Provide the (X, Y) coordinate of the cell's center where the given text is located.  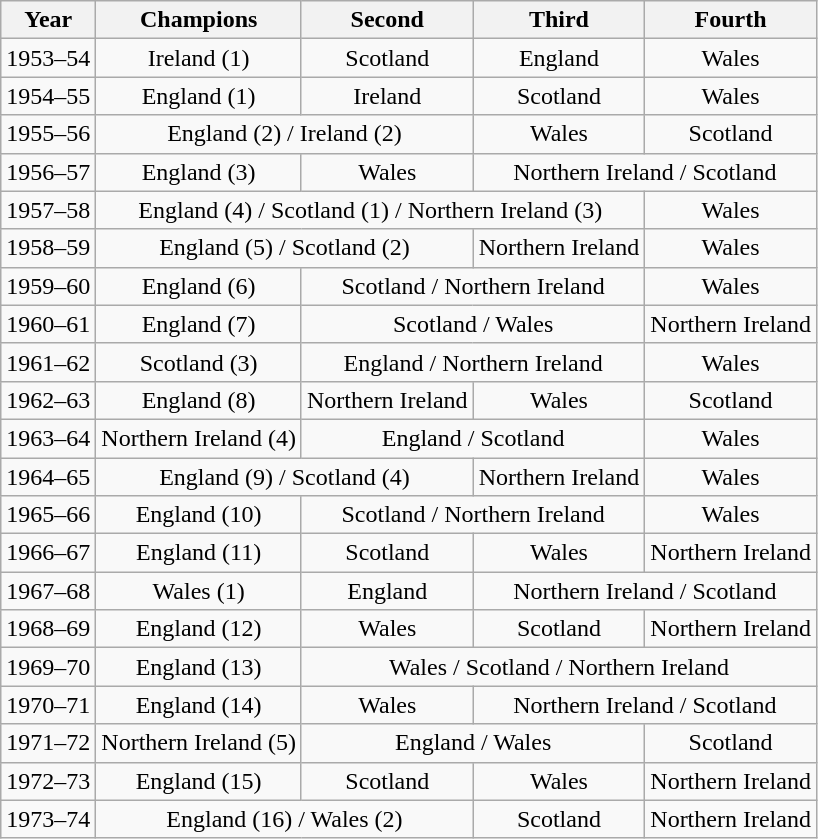
England (3) (199, 172)
1967–68 (48, 591)
England / Northern Ireland (472, 362)
England / Wales (472, 743)
Champions (199, 20)
Fourth (731, 20)
England (9) / Scotland (4) (284, 477)
1972–73 (48, 781)
1953–54 (48, 58)
England (16) / Wales (2) (284, 819)
1968–69 (48, 629)
England (2) / Ireland (2) (284, 134)
England (1) (199, 96)
1966–67 (48, 553)
1957–58 (48, 210)
England (11) (199, 553)
1960–61 (48, 324)
1973–74 (48, 819)
Scotland (3) (199, 362)
Ireland (1) (199, 58)
England (10) (199, 515)
England (5) / Scotland (2) (284, 248)
England (12) (199, 629)
Year (48, 20)
1962–63 (48, 400)
1959–60 (48, 286)
Wales (1) (199, 591)
1965–66 (48, 515)
1970–71 (48, 705)
1958–59 (48, 248)
1961–62 (48, 362)
1963–64 (48, 438)
1971–72 (48, 743)
Second (387, 20)
Scotland / Wales (472, 324)
1964–65 (48, 477)
Northern Ireland (4) (199, 438)
England (14) (199, 705)
Wales / Scotland / Northern Ireland (558, 667)
England (6) (199, 286)
1956–57 (48, 172)
Northern Ireland (5) (199, 743)
England (13) (199, 667)
1955–56 (48, 134)
Ireland (387, 96)
England (4) / Scotland (1) / Northern Ireland (3) (370, 210)
Third (559, 20)
England (7) (199, 324)
England (15) (199, 781)
1954–55 (48, 96)
England / Scotland (472, 438)
England (8) (199, 400)
1969–70 (48, 667)
